Return [x, y] of the center of cell containing provided text 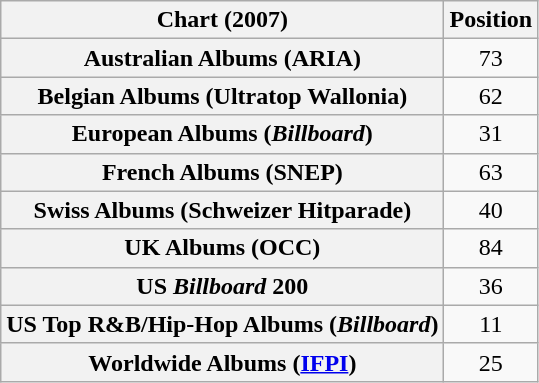
25 [491, 362]
Belgian Albums (Ultratop Wallonia) [222, 96]
63 [491, 172]
73 [491, 58]
84 [491, 248]
Australian Albums (ARIA) [222, 58]
Chart (2007) [222, 20]
40 [491, 210]
Worldwide Albums (IFPI) [222, 362]
US Billboard 200 [222, 286]
Position [491, 20]
11 [491, 324]
UK Albums (OCC) [222, 248]
Swiss Albums (Schweizer Hitparade) [222, 210]
31 [491, 134]
US Top R&B/Hip-Hop Albums (Billboard) [222, 324]
62 [491, 96]
36 [491, 286]
European Albums (Billboard) [222, 134]
French Albums (SNEP) [222, 172]
